Search for the cell housing the specified text and yield its [x, y] center coordinate. 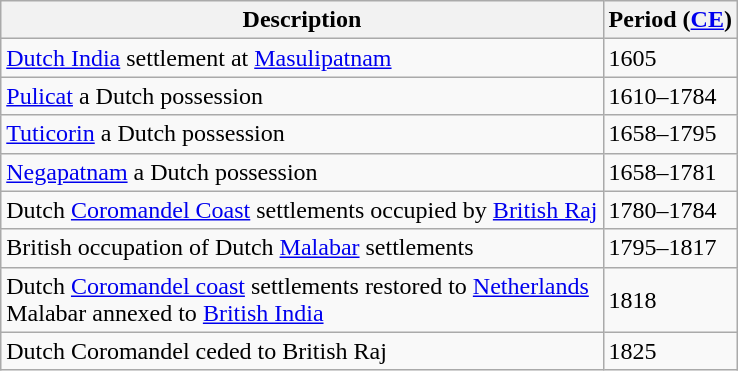
British occupation of Dutch Malabar settlements [302, 248]
Dutch Coromandel Coast settlements occupied by British Raj [302, 210]
Pulicat a Dutch possession [302, 96]
Dutch Coromandel ceded to British Raj [302, 351]
1658–1795 [670, 134]
1610–1784 [670, 96]
Tuticorin a Dutch possession [302, 134]
1658–1781 [670, 172]
Dutch Coromandel coast settlements restored to NetherlandsMalabar annexed to British India [302, 300]
Description [302, 20]
1818 [670, 300]
Dutch India settlement at Masulipatnam [302, 58]
1780–1784 [670, 210]
Negapatnam a Dutch possession [302, 172]
1795–1817 [670, 248]
1825 [670, 351]
Period (CE) [670, 20]
1605 [670, 58]
